Return the [x, y] coordinate for the center point of the cell that contains the specified text.  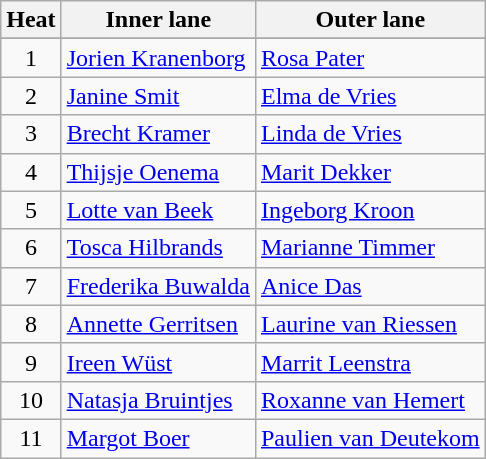
6 [31, 248]
Margot Boer [158, 438]
8 [31, 324]
Frederika Buwalda [158, 286]
7 [31, 286]
Paulien van Deutekom [370, 438]
Outer lane [370, 20]
Laurine van Riessen [370, 324]
Tosca Hilbrands [158, 248]
Janine Smit [158, 96]
Roxanne van Hemert [370, 400]
Anice Das [370, 286]
Ireen Wüst [158, 362]
4 [31, 172]
Marrit Leenstra [370, 362]
1 [31, 58]
2 [31, 96]
Elma de Vries [370, 96]
5 [31, 210]
Marianne Timmer [370, 248]
Natasja Bruintjes [158, 400]
Ingeborg Kroon [370, 210]
Linda de Vries [370, 134]
Annette Gerritsen [158, 324]
3 [31, 134]
Rosa Pater [370, 58]
Marit Dekker [370, 172]
11 [31, 438]
Heat [31, 20]
Jorien Kranenborg [158, 58]
Brecht Kramer [158, 134]
Inner lane [158, 20]
Thijsje Oenema [158, 172]
9 [31, 362]
Lotte van Beek [158, 210]
10 [31, 400]
